Return [X, Y] of the center of cell containing provided text 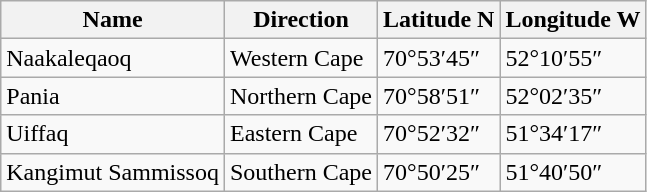
Northern Cape [300, 96]
Direction [300, 20]
70°58′51″ [439, 96]
51°40′50″ [573, 172]
Eastern Cape [300, 134]
70°52′32″ [439, 134]
Name [113, 20]
Western Cape [300, 58]
70°50′25″ [439, 172]
Latitude N [439, 20]
52°02′35″ [573, 96]
Naakaleqaoq [113, 58]
Pania [113, 96]
52°10′55″ [573, 58]
70°53′45″ [439, 58]
Longitude W [573, 20]
Southern Cape [300, 172]
Kangimut Sammissoq [113, 172]
51°34′17″ [573, 134]
Uiffaq [113, 134]
